Pinpoint the cell where the given text exists, returning its (X, Y) midpoint coordinate. 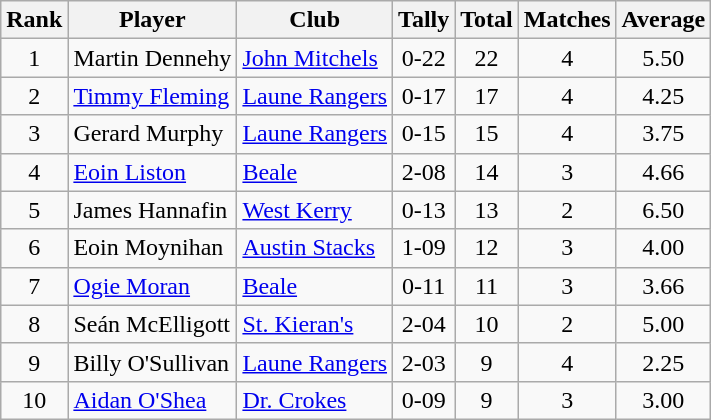
1 (34, 58)
Tally (424, 20)
5.00 (664, 324)
2-03 (424, 362)
0-13 (424, 210)
6 (34, 248)
13 (487, 210)
15 (487, 134)
3.66 (664, 286)
0-15 (424, 134)
Total (487, 20)
2.25 (664, 362)
0-11 (424, 286)
Eoin Moynihan (152, 248)
Gerard Murphy (152, 134)
17 (487, 96)
Eoin Liston (152, 172)
12 (487, 248)
0-22 (424, 58)
0-17 (424, 96)
14 (487, 172)
Player (152, 20)
2-04 (424, 324)
Martin Dennehy (152, 58)
West Kerry (315, 210)
8 (34, 324)
5 (34, 210)
7 (34, 286)
4.25 (664, 96)
Dr. Crokes (315, 400)
Rank (34, 20)
11 (487, 286)
Average (664, 20)
Austin Stacks (315, 248)
Aidan O'Shea (152, 400)
St. Kieran's (315, 324)
Club (315, 20)
Timmy Fleming (152, 96)
2-08 (424, 172)
Ogie Moran (152, 286)
James Hannafin (152, 210)
Matches (567, 20)
3.75 (664, 134)
4.00 (664, 248)
3.00 (664, 400)
0-09 (424, 400)
Seán McElligott (152, 324)
22 (487, 58)
John Mitchels (315, 58)
6.50 (664, 210)
1-09 (424, 248)
Billy O'Sullivan (152, 362)
4.66 (664, 172)
5.50 (664, 58)
